Determine the (X, Y) coordinate at the center of the cell enclosing the given text.  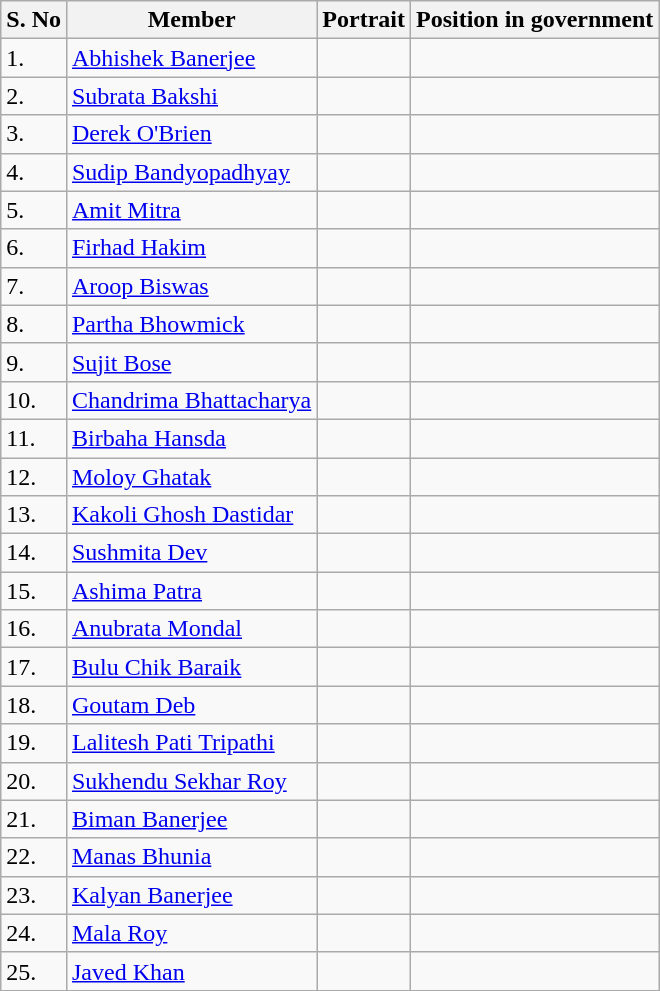
14. (34, 553)
18. (34, 705)
Moloy Ghatak (191, 477)
7. (34, 286)
4. (34, 172)
Sudip Bandyopadhyay (191, 172)
Lalitesh Pati Tripathi (191, 743)
Partha Bhowmick (191, 324)
Ashima Patra (191, 591)
19. (34, 743)
Birbaha Hansda (191, 438)
11. (34, 438)
Biman Banerjee (191, 819)
12. (34, 477)
Kakoli Ghosh Dastidar (191, 515)
Firhad Hakim (191, 248)
25. (34, 971)
Subrata Bakshi (191, 96)
Sukhendu Sekhar Roy (191, 781)
15. (34, 591)
13. (34, 515)
17. (34, 667)
23. (34, 895)
Javed Khan (191, 971)
Mala Roy (191, 933)
Portrait (364, 20)
Aroop Biswas (191, 286)
Derek O'Brien (191, 134)
5. (34, 210)
Chandrima Bhattacharya (191, 400)
21. (34, 819)
6. (34, 248)
3. (34, 134)
Member (191, 20)
Sushmita Dev (191, 553)
Anubrata Mondal (191, 629)
20. (34, 781)
16. (34, 629)
Abhishek Banerjee (191, 58)
24. (34, 933)
8. (34, 324)
Goutam Deb (191, 705)
22. (34, 857)
9. (34, 362)
10. (34, 400)
Manas Bhunia (191, 857)
1. (34, 58)
Position in government (534, 20)
Amit Mitra (191, 210)
S. No (34, 20)
Kalyan Banerjee (191, 895)
Sujit Bose (191, 362)
2. (34, 96)
Bulu Chik Baraik (191, 667)
